Scan for the cell matching the given text and deliver its [x, y] coordinate at center. 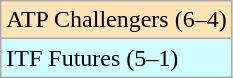
ITF Futures (5–1) [116, 58]
ATP Challengers (6–4) [116, 20]
